Locate the cell with the specified text and output its [X, Y] center coordinate. 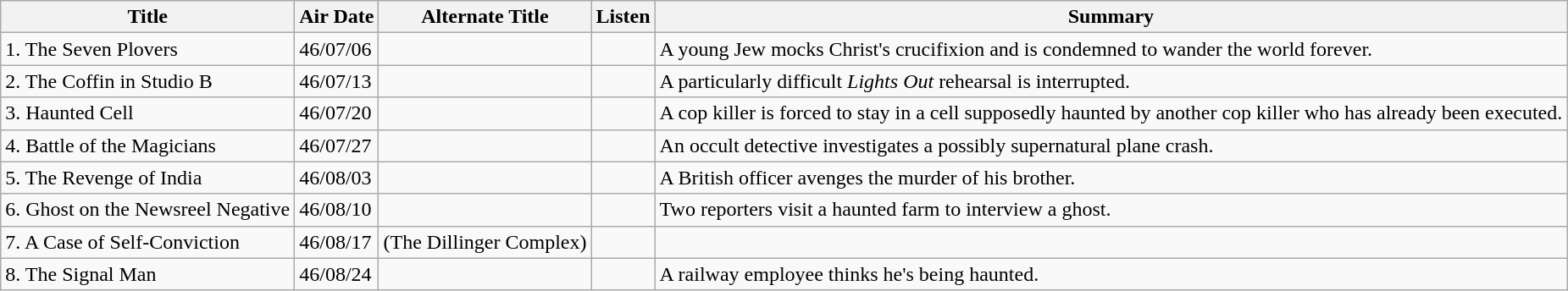
A particularly difficult Lights Out rehearsal is interrupted. [1111, 81]
A cop killer is forced to stay in a cell supposedly haunted by another cop killer who has already been executed. [1111, 113]
Listen [623, 17]
3. Haunted Cell [147, 113]
46/08/24 [337, 274]
Summary [1111, 17]
2. The Coffin in Studio B [147, 81]
46/07/13 [337, 81]
Air Date [337, 17]
Title [147, 17]
Two reporters visit a haunted farm to interview a ghost. [1111, 210]
An occult detective investigates a possibly supernatural plane crash. [1111, 145]
1. The Seven Plovers [147, 49]
8. The Signal Man [147, 274]
5. The Revenge of India [147, 178]
46/08/10 [337, 210]
7. A Case of Self-Conviction [147, 242]
A railway employee thinks he's being haunted. [1111, 274]
46/07/27 [337, 145]
4. Battle of the Magicians [147, 145]
Alternate Title [485, 17]
6. Ghost on the Newsreel Negative [147, 210]
(The Dillinger Complex) [485, 242]
46/08/17 [337, 242]
A British officer avenges the murder of his brother. [1111, 178]
A young Jew mocks Christ's crucifixion and is condemned to wander the world forever. [1111, 49]
46/08/03 [337, 178]
46/07/20 [337, 113]
46/07/06 [337, 49]
